Scan for the cell matching the given text and deliver its [x, y] coordinate at center. 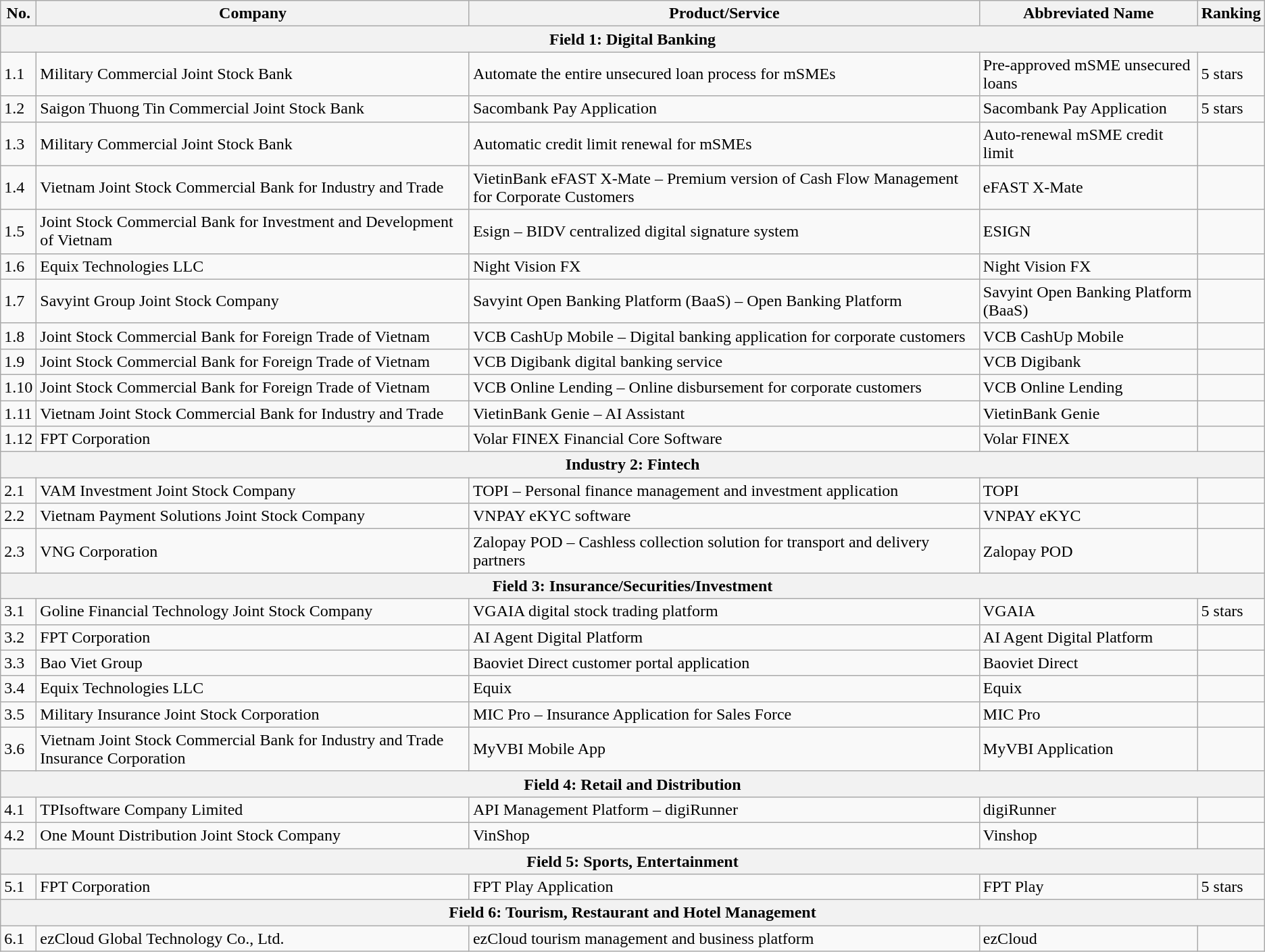
VGAIA digital stock trading platform [724, 611]
Goline Financial Technology Joint Stock Company [253, 611]
MIC Pro [1088, 714]
ezCloud Global Technology Co., Ltd. [253, 938]
Military Insurance Joint Stock Corporation [253, 714]
VGAIA [1088, 611]
Volar FINEX Financial Core Software [724, 439]
1.5 [19, 231]
MIC Pro – Insurance Application for Sales Force [724, 714]
MyVBI Application [1088, 749]
VNPAY eKYC software [724, 516]
1.10 [19, 387]
FPT Play [1088, 887]
No. [19, 14]
1.6 [19, 266]
1.8 [19, 336]
3.2 [19, 637]
VCB CashUp Mobile [1088, 336]
3.4 [19, 688]
5.1 [19, 887]
Pre-approved mSME unsecured loans [1088, 74]
3.1 [19, 611]
Zalopay POD – Cashless collection solution for transport and delivery partners [724, 551]
3.5 [19, 714]
Vinshop [1088, 835]
VCB Online Lending – Online disbursement for corporate customers [724, 387]
Vietnam Joint Stock Commercial Bank for Industry and Trade Insurance Corporation [253, 749]
FPT Play Application [724, 887]
VietinBank Genie – AI Assistant [724, 413]
Field 4: Retail and Distribution [632, 784]
Savyint Open Banking Platform (BaaS) [1088, 301]
eFAST X-Mate [1088, 188]
One Mount Distribution Joint Stock Company [253, 835]
TPIsoftware Company Limited [253, 809]
Bao Viet Group [253, 663]
ESIGN [1088, 231]
Baoviet Direct [1088, 663]
1.12 [19, 439]
1.4 [19, 188]
VCB Digibank [1088, 361]
VCB Digibank digital banking service [724, 361]
Automate the entire unsecured loan process for mSMEs [724, 74]
VNPAY eKYC [1088, 516]
6.1 [19, 938]
1.9 [19, 361]
Product/Service [724, 14]
Field 6: Tourism, Restaurant and Hotel Management [632, 913]
VCB CashUp Mobile – Digital banking application for corporate customers [724, 336]
1.1 [19, 74]
Auto-renewal mSME credit limit [1088, 143]
Company [253, 14]
TOPI – Personal finance management and investment application [724, 491]
Vietnam Payment Solutions Joint Stock Company [253, 516]
1.11 [19, 413]
Field 3: Insurance/Securities/Investment [632, 586]
Zalopay POD [1088, 551]
Automatic credit limit renewal for mSMEs [724, 143]
Saigon Thuong Tin Commercial Joint Stock Bank [253, 109]
2.1 [19, 491]
Field 1: Digital Banking [632, 39]
Field 5: Sports, Entertainment [632, 861]
Baoviet Direct customer portal application [724, 663]
VietinBank eFAST X-Mate – Premium version of Cash Flow Management for Corporate Customers [724, 188]
Esign – BIDV centralized digital signature system [724, 231]
digiRunner [1088, 809]
TOPI [1088, 491]
4.1 [19, 809]
MyVBI Mobile App [724, 749]
VAM Investment Joint Stock Company [253, 491]
Savyint Group Joint Stock Company [253, 301]
1.7 [19, 301]
Savyint Open Banking Platform (BaaS) – Open Banking Platform [724, 301]
Joint Stock Commercial Bank for Investment and Development of Vietnam [253, 231]
ezCloud [1088, 938]
3.3 [19, 663]
2.2 [19, 516]
Ranking [1231, 14]
4.2 [19, 835]
2.3 [19, 551]
VNG Corporation [253, 551]
VinShop [724, 835]
Volar FINEX [1088, 439]
Industry 2: Fintech [632, 465]
ezCloud tourism management and business platform [724, 938]
API Management Platform – digiRunner [724, 809]
Abbreviated Name [1088, 14]
VCB Online Lending [1088, 387]
1.3 [19, 143]
VietinBank Genie [1088, 413]
3.6 [19, 749]
1.2 [19, 109]
